Detect which cell encompasses the target text, then output its [X, Y] center coordinate. 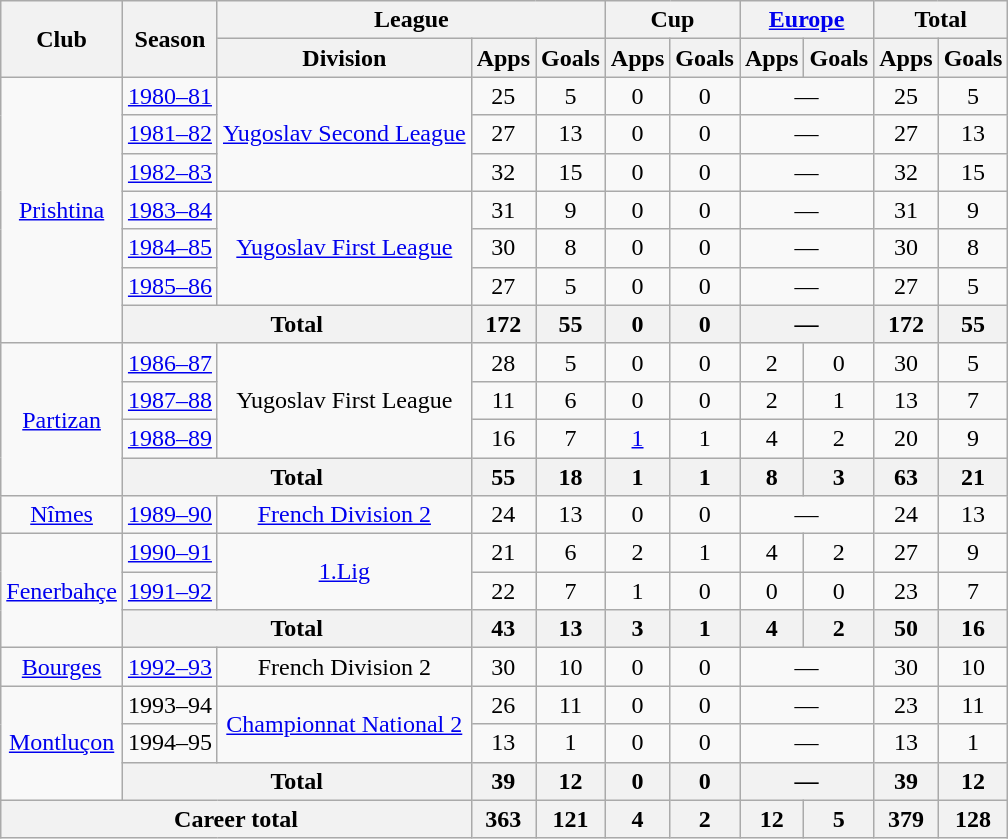
Nîmes [62, 515]
Division [344, 58]
Prishtina [62, 210]
43 [503, 629]
1.Lig [344, 572]
26 [503, 705]
121 [571, 819]
Career total [236, 819]
1981–82 [170, 134]
1983–84 [170, 210]
1990–91 [170, 553]
1992–93 [170, 667]
Cup [672, 20]
18 [571, 477]
20 [906, 438]
1985–86 [170, 286]
1984–85 [170, 248]
Partizan [62, 419]
1986–87 [170, 362]
22 [503, 591]
1994–95 [170, 743]
Club [62, 39]
Fenerbahçe [62, 591]
363 [503, 819]
379 [906, 819]
Montluçon [62, 743]
50 [906, 629]
Season [170, 39]
63 [906, 477]
League [411, 20]
1987–88 [170, 400]
Championnat National 2 [344, 724]
128 [973, 819]
1993–94 [170, 705]
1989–90 [170, 515]
1991–92 [170, 591]
28 [503, 362]
1982–83 [170, 172]
1980–81 [170, 96]
Yugoslav Second League [344, 134]
1988–89 [170, 438]
Europe [807, 20]
Bourges [62, 667]
